Find where the given text appears and provide that cell's center as (X, Y) coordinate. 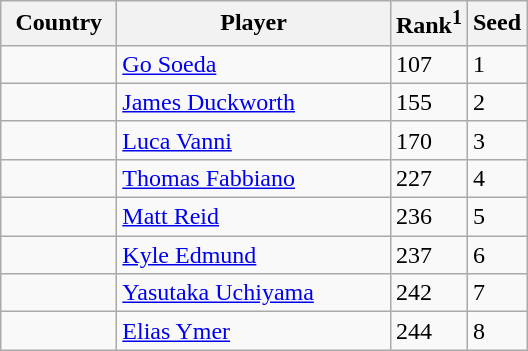
Go Soeda (254, 64)
1 (496, 64)
155 (428, 102)
107 (428, 64)
Yasutaka Uchiyama (254, 293)
2 (496, 102)
244 (428, 331)
Seed (496, 24)
Country (59, 24)
242 (428, 293)
Thomas Fabbiano (254, 178)
Kyle Edmund (254, 255)
Player (254, 24)
236 (428, 217)
Luca Vanni (254, 140)
James Duckworth (254, 102)
6 (496, 255)
Rank1 (428, 24)
227 (428, 178)
5 (496, 217)
4 (496, 178)
Matt Reid (254, 217)
237 (428, 255)
8 (496, 331)
7 (496, 293)
170 (428, 140)
Elias Ymer (254, 331)
3 (496, 140)
